Detect which cell encompasses the target text, then output its (x, y) center coordinate. 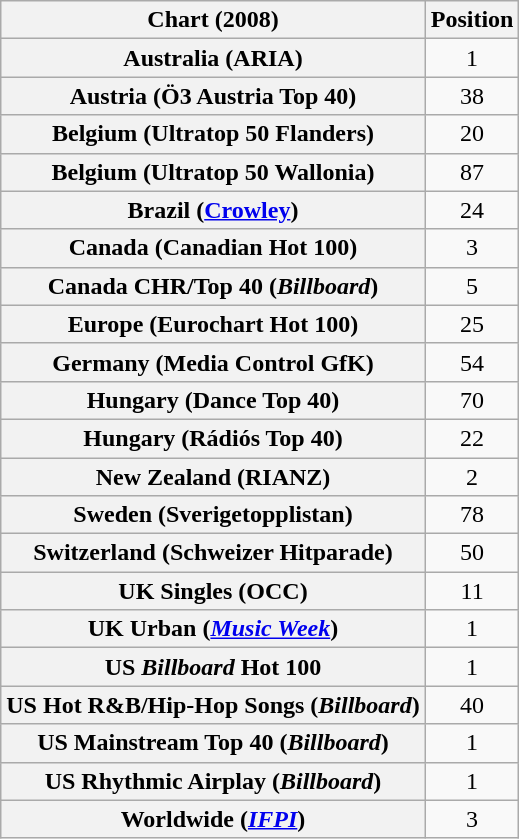
78 (472, 515)
Belgium (Ultratop 50 Flanders) (213, 134)
US Rhythmic Airplay (Billboard) (213, 781)
US Billboard Hot 100 (213, 667)
Switzerland (Schweizer Hitparade) (213, 553)
Europe (Eurochart Hot 100) (213, 324)
US Mainstream Top 40 (Billboard) (213, 743)
40 (472, 705)
Austria (Ö3 Austria Top 40) (213, 96)
Belgium (Ultratop 50 Wallonia) (213, 172)
25 (472, 324)
Hungary (Rádiós Top 40) (213, 438)
Canada (Canadian Hot 100) (213, 248)
70 (472, 400)
Worldwide (IFPI) (213, 819)
New Zealand (RIANZ) (213, 477)
11 (472, 591)
20 (472, 134)
87 (472, 172)
UK Urban (Music Week) (213, 629)
2 (472, 477)
24 (472, 210)
Chart (2008) (213, 20)
Germany (Media Control GfK) (213, 362)
50 (472, 553)
Brazil (Crowley) (213, 210)
Canada CHR/Top 40 (Billboard) (213, 286)
22 (472, 438)
Sweden (Sverigetopplistan) (213, 515)
US Hot R&B/Hip-Hop Songs (Billboard) (213, 705)
54 (472, 362)
38 (472, 96)
5 (472, 286)
Australia (ARIA) (213, 58)
Hungary (Dance Top 40) (213, 400)
Position (472, 20)
UK Singles (OCC) (213, 591)
